Return [X, Y] of the center of cell containing provided text 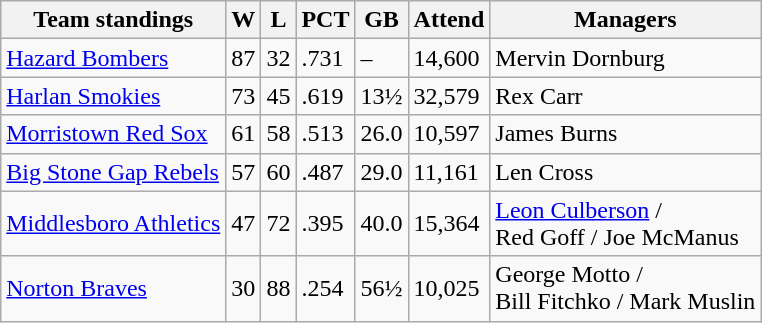
32,579 [449, 96]
60 [278, 172]
Hazard Bombers [114, 58]
GB [382, 20]
Harlan Smokies [114, 96]
32 [278, 58]
30 [244, 288]
13½ [382, 96]
61 [244, 134]
Middlesboro Athletics [114, 224]
10,597 [449, 134]
L [278, 20]
George Motto /Bill Fitchko / Mark Muslin [626, 288]
Attend [449, 20]
15,364 [449, 224]
11,161 [449, 172]
.731 [326, 58]
.487 [326, 172]
10,025 [449, 288]
– [382, 58]
Managers [626, 20]
.395 [326, 224]
Mervin Dornburg [626, 58]
56½ [382, 288]
Len Cross [626, 172]
40.0 [382, 224]
Rex Carr [626, 96]
.254 [326, 288]
87 [244, 58]
26.0 [382, 134]
Team standings [114, 20]
W [244, 20]
Big Stone Gap Rebels [114, 172]
72 [278, 224]
57 [244, 172]
James Burns [626, 134]
73 [244, 96]
14,600 [449, 58]
45 [278, 96]
29.0 [382, 172]
58 [278, 134]
Morristown Red Sox [114, 134]
PCT [326, 20]
Norton Braves [114, 288]
88 [278, 288]
Leon Culberson / Red Goff / Joe McManus [626, 224]
.513 [326, 134]
.619 [326, 96]
47 [244, 224]
